Return [x, y] of the center of cell containing provided text 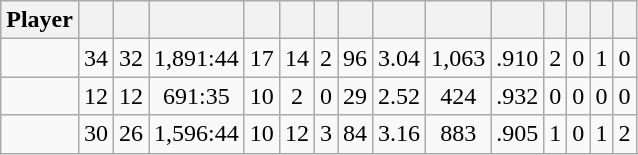
14 [296, 58]
3.04 [400, 58]
.905 [518, 134]
Player [40, 20]
.932 [518, 96]
30 [96, 134]
691:35 [197, 96]
1,063 [458, 58]
26 [132, 134]
3 [326, 134]
1,596:44 [197, 134]
34 [96, 58]
96 [356, 58]
3.16 [400, 134]
32 [132, 58]
883 [458, 134]
29 [356, 96]
1,891:44 [197, 58]
424 [458, 96]
84 [356, 134]
2.52 [400, 96]
17 [262, 58]
.910 [518, 58]
